Pinpoint the cell where the given text exists, returning its (X, Y) midpoint coordinate. 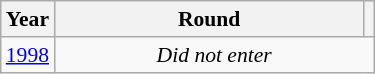
Round (209, 19)
Year (28, 19)
1998 (28, 55)
Did not enter (214, 55)
